Determine the (X, Y) coordinate at the center of the cell enclosing the given text.  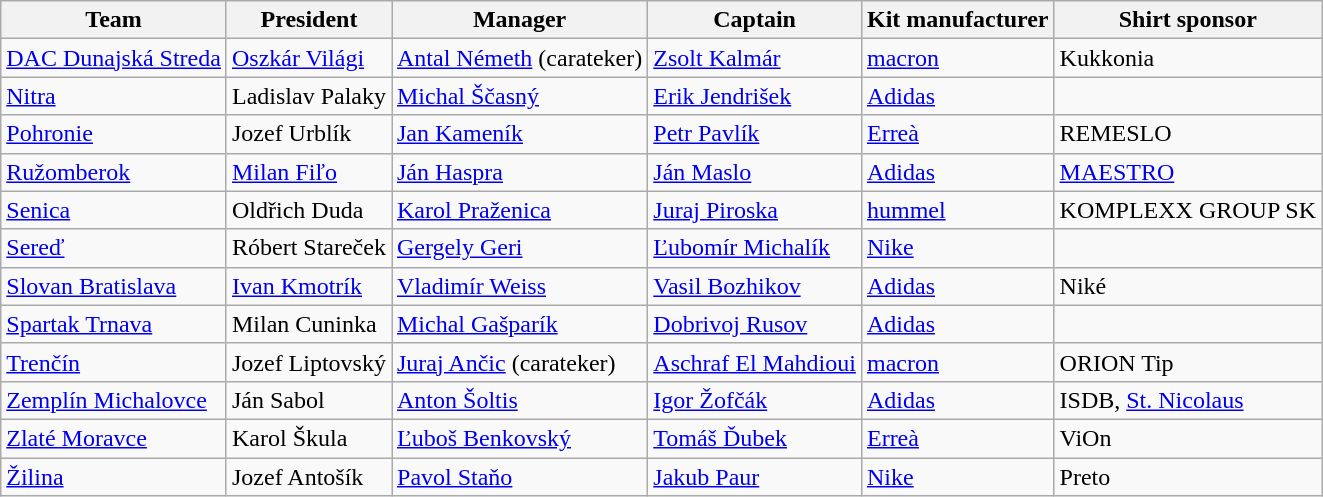
Niké (1188, 286)
Shirt sponsor (1188, 20)
Milan Fiľo (308, 172)
Jozef Liptovský (308, 362)
Žilina (114, 477)
Erik Jendrišek (755, 96)
Jan Kameník (520, 134)
Gergely Geri (520, 248)
Róbert Stareček (308, 248)
Juraj Ančic (carateker) (520, 362)
Karol Praženica (520, 210)
MAESTRO (1188, 172)
Spartak Trnava (114, 324)
Pohronie (114, 134)
Milan Cuninka (308, 324)
Pavol Staňo (520, 477)
Vladimír Weiss (520, 286)
Oszkár Világi (308, 58)
Michal Gašparík (520, 324)
hummel (958, 210)
Manager (520, 20)
Petr Pavlík (755, 134)
REMESLO (1188, 134)
Sereď (114, 248)
Zemplín Michalovce (114, 400)
Karol Škula (308, 438)
DAC Dunajská Streda (114, 58)
Slovan Bratislava (114, 286)
Ján Sabol (308, 400)
Ladislav Palaky (308, 96)
Juraj Piroska (755, 210)
Ivan Kmotrík (308, 286)
Oldřich Duda (308, 210)
Zsolt Kalmár (755, 58)
Ľuboš Benkovský (520, 438)
Captain (755, 20)
Preto (1188, 477)
Senica (114, 210)
Anton Šoltis (520, 400)
Igor Žofčák (755, 400)
Aschraf El Mahdioui (755, 362)
ISDB, St. Nicolaus (1188, 400)
Vasil Bozhikov (755, 286)
President (308, 20)
Jakub Paur (755, 477)
Team (114, 20)
ORION Tip (1188, 362)
Ľubomír Michalík (755, 248)
Zlaté Moravce (114, 438)
Kit manufacturer (958, 20)
ViOn (1188, 438)
Michal Ščasný (520, 96)
Tomáš Ďubek (755, 438)
Trenčín (114, 362)
Ján Maslo (755, 172)
KOMPLEXX GROUP SK (1188, 210)
Dobrivoj Rusov (755, 324)
Ružomberok (114, 172)
Nitra (114, 96)
Ján Haspra (520, 172)
Kukkonia (1188, 58)
Jozef Urblík (308, 134)
Jozef Antošík (308, 477)
Antal Németh (carateker) (520, 58)
